Output the (X, Y) coordinate of the center of the cell containing the given text.  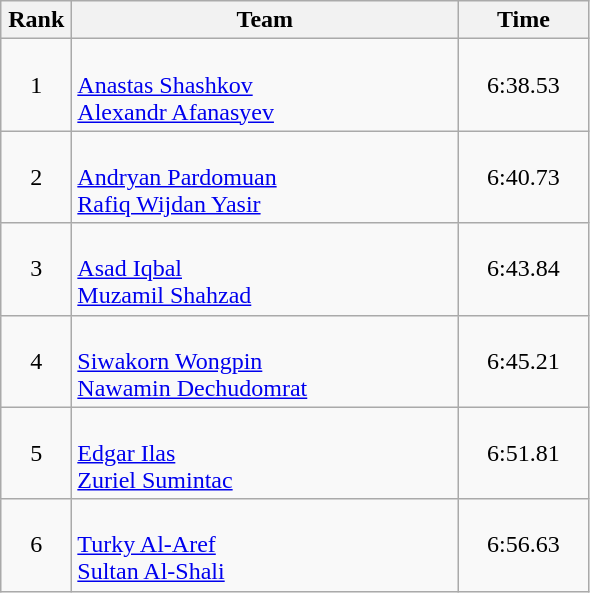
Edgar IlasZuriel Sumintac (265, 453)
6:43.84 (524, 269)
6:40.73 (524, 177)
3 (36, 269)
6:38.53 (524, 85)
Anastas ShashkovAlexandr Afanasyev (265, 85)
Asad IqbalMuzamil Shahzad (265, 269)
4 (36, 361)
1 (36, 85)
Siwakorn WongpinNawamin Dechudomrat (265, 361)
5 (36, 453)
6:51.81 (524, 453)
Rank (36, 20)
6 (36, 545)
6:56.63 (524, 545)
Andryan PardomuanRafiq Wijdan Yasir (265, 177)
2 (36, 177)
Turky Al-ArefSultan Al-Shali (265, 545)
Team (265, 20)
Time (524, 20)
6:45.21 (524, 361)
